Find where the given text appears and provide that cell's center as (X, Y) coordinate. 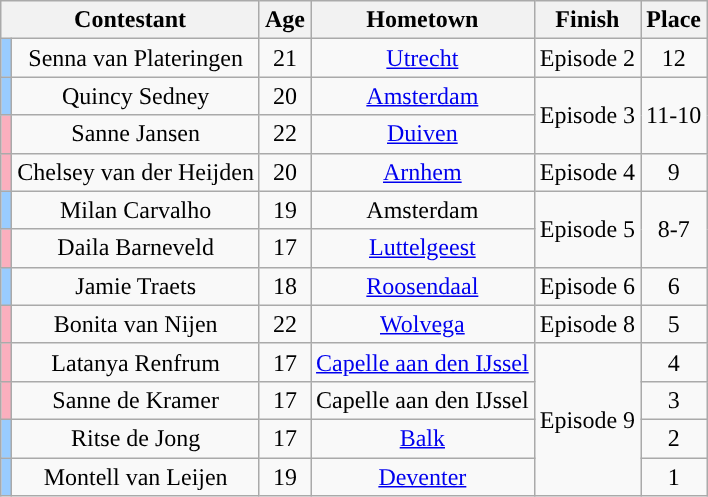
Contestant (130, 20)
Quincy Sedney (136, 96)
Senna van Plateringen (136, 58)
Deventer (423, 477)
21 (284, 58)
Chelsey van der Heijden (136, 172)
Luttelgeest (423, 248)
5 (674, 324)
Episode 9 (587, 419)
Balk (423, 438)
6 (674, 286)
9 (674, 172)
2 (674, 438)
12 (674, 58)
Latanya Renfrum (136, 362)
Age (284, 20)
Episode 6 (587, 286)
1 (674, 477)
Episode 3 (587, 115)
Finish (587, 20)
Bonita van Nijen (136, 324)
Episode 8 (587, 324)
Episode 2 (587, 58)
Episode 4 (587, 172)
3 (674, 400)
Place (674, 20)
11-10 (674, 115)
Duiven (423, 134)
8-7 (674, 229)
Hometown (423, 20)
Roosendaal (423, 286)
Arnhem (423, 172)
4 (674, 362)
Milan Carvalho (136, 210)
Sanne Jansen (136, 134)
Episode 5 (587, 229)
Jamie Traets (136, 286)
Montell van Leijen (136, 477)
Utrecht (423, 58)
Daila Barneveld (136, 248)
Ritse de Jong (136, 438)
Wolvega (423, 324)
Sanne de Kramer (136, 400)
18 (284, 286)
